Detect which cell encompasses the target text, then output its [x, y] center coordinate. 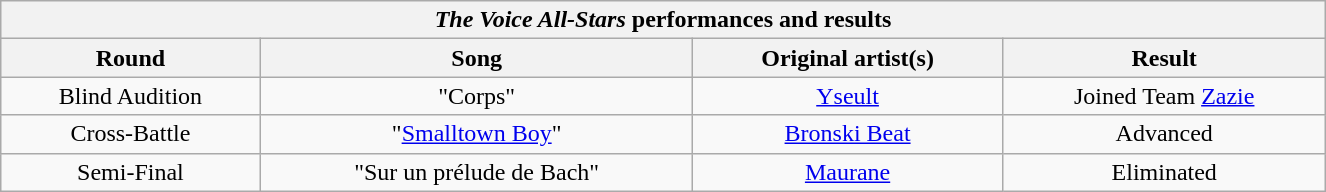
Bronski Beat [848, 134]
Result [1164, 58]
The Voice All-Stars performances and results [663, 20]
"Smalltown Boy" [477, 134]
"Corps" [477, 96]
Eliminated [1164, 172]
Cross-Battle [130, 134]
Maurane [848, 172]
Original artist(s) [848, 58]
Semi-Final [130, 172]
Yseult [848, 96]
Joined Team Zazie [1164, 96]
"Sur un prélude de Bach" [477, 172]
Blind Audition [130, 96]
Round [130, 58]
Song [477, 58]
Advanced [1164, 134]
